For the text-containing cell, return its midpoint in (x, y) coordinate format. 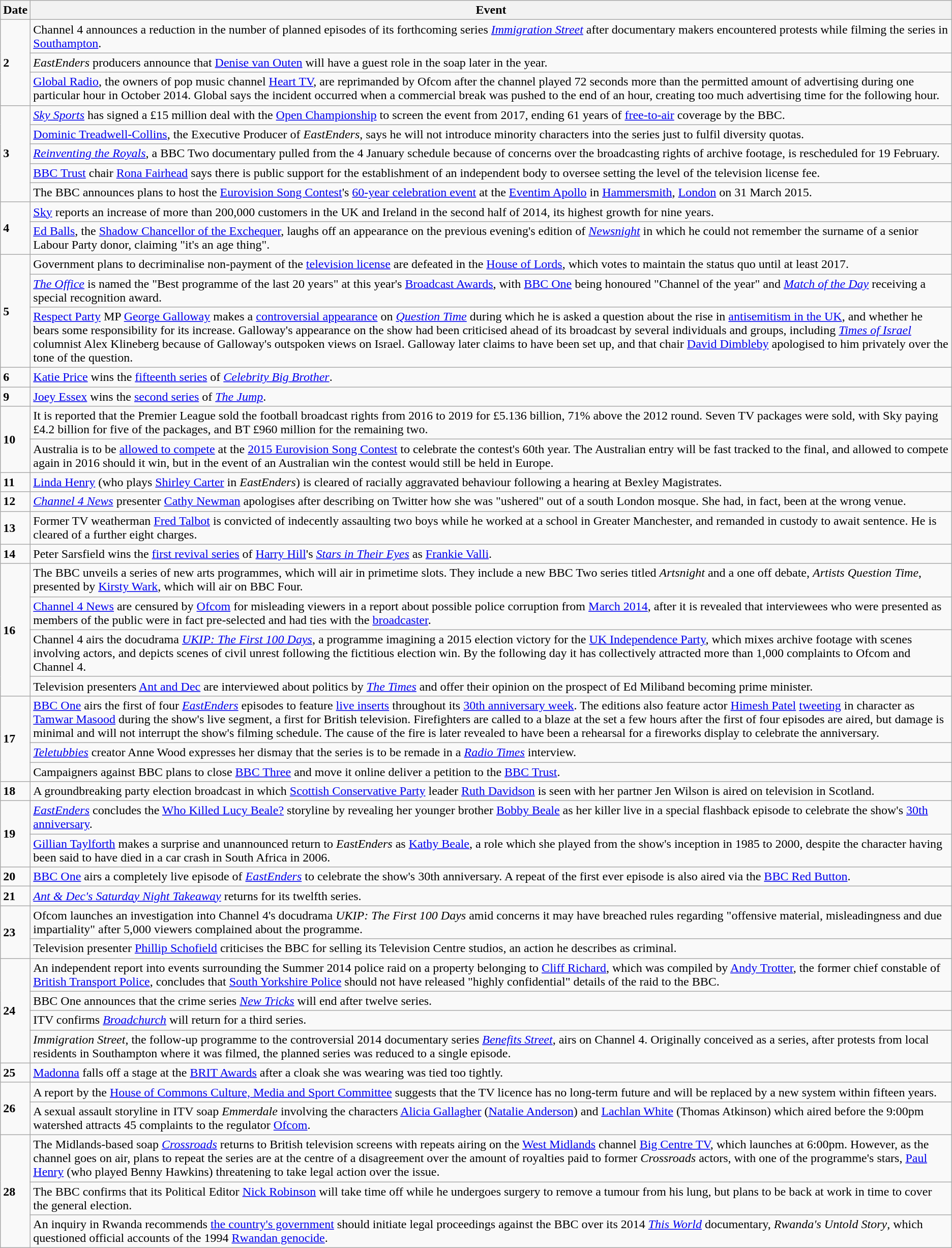
19 (15, 834)
18 (15, 791)
BBC One announces that the crime series New Tricks will end after twelve series. (491, 1001)
Linda Henry (who plays Shirley Carter in EastEnders) is cleared of racially aggravated behaviour following a hearing at Bexley Magistrates. (491, 482)
Campaigners against BBC plans to close BBC Three and move it online deliver a petition to the BBC Trust. (491, 771)
24 (15, 1011)
EastEnders producers announce that Denise van Outen will have a guest role in the soap later in the year. (491, 63)
Joey Essex wins the second series of The Jump. (491, 397)
Sky reports an increase of more than 200,000 customers in the UK and Ireland in the second half of 2014, its highest growth for nine years. (491, 212)
Television presenter Phillip Schofield criticises the BBC for selling its Television Centre studios, an action he describes as criminal. (491, 948)
9 (15, 397)
ITV confirms Broadchurch will return for a third series. (491, 1020)
16 (15, 630)
21 (15, 896)
Madonna falls off a stage at the BRIT Awards after a cloak she was wearing was tied too tightly. (491, 1073)
14 (15, 554)
26 (15, 1109)
Event (491, 10)
4 (15, 228)
13 (15, 528)
25 (15, 1073)
20 (15, 877)
Peter Sarsfield wins the first revival series of Harry Hill's Stars in Their Eyes as Frankie Valli. (491, 554)
6 (15, 377)
Ant & Dec's Saturday Night Takeaway returns for its twelfth series. (491, 896)
2 (15, 63)
Katie Price wins the fifteenth series of Celebrity Big Brother. (491, 377)
Date (15, 10)
5 (15, 311)
11 (15, 482)
28 (15, 1191)
3 (15, 154)
10 (15, 439)
17 (15, 738)
23 (15, 932)
12 (15, 501)
Teletubbies creator Anne Wood expresses her dismay that the series is to be remade in a Radio Times interview. (491, 752)
